Determine the (X, Y) coordinate at the center of the cell enclosing the given text.  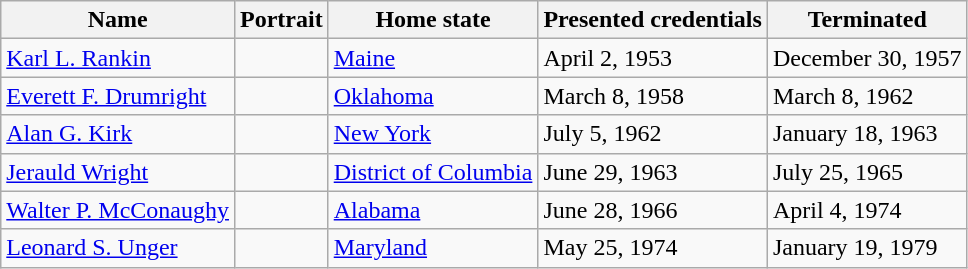
Oklahoma (433, 96)
Portrait (282, 20)
Maine (433, 58)
District of Columbia (433, 172)
Presented credentials (652, 20)
April 4, 1974 (867, 210)
Terminated (867, 20)
Everett F. Drumright (118, 96)
January 18, 1963 (867, 134)
Walter P. McConaughy (118, 210)
July 25, 1965 (867, 172)
Jerauld Wright (118, 172)
May 25, 1974 (652, 248)
March 8, 1962 (867, 96)
Home state (433, 20)
Alan G. Kirk (118, 134)
Karl L. Rankin (118, 58)
December 30, 1957 (867, 58)
March 8, 1958 (652, 96)
New York (433, 134)
Alabama (433, 210)
July 5, 1962 (652, 134)
June 29, 1963 (652, 172)
Maryland (433, 248)
January 19, 1979 (867, 248)
Leonard S. Unger (118, 248)
June 28, 1966 (652, 210)
April 2, 1953 (652, 58)
Name (118, 20)
